Search for the cell housing the specified text and yield its (x, y) center coordinate. 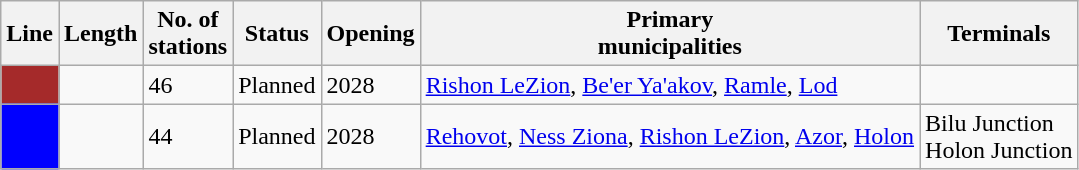
Status (277, 34)
Bilu JunctionHolon Junction (999, 136)
No. ofstations (188, 34)
Terminals (999, 34)
46 (188, 85)
Rishon LeZion, Be'er Ya'akov, Ramle, Lod (670, 85)
Rehovot, Ness Ziona, Rishon LeZion, Azor, Holon (670, 136)
Length (100, 34)
Primarymunicipalities (670, 34)
Opening (370, 34)
44 (188, 136)
Line (30, 34)
